For the text-containing cell, return its midpoint in [X, Y] coordinate format. 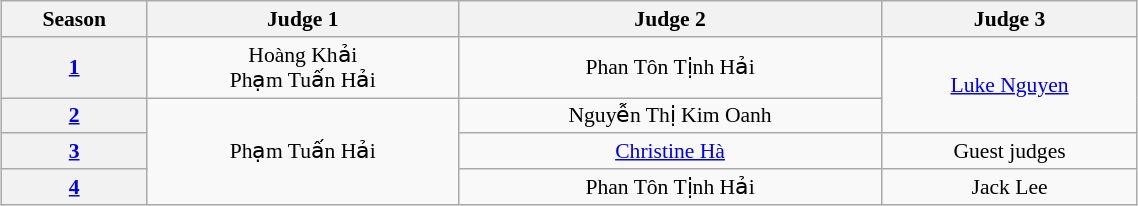
Jack Lee [1010, 187]
Judge 1 [302, 19]
2 [74, 116]
Judge 2 [670, 19]
Luke Nguyen [1010, 86]
Christine Hà [670, 152]
Season [74, 19]
Hoàng KhảiPhạm Tuấn Hải [302, 68]
4 [74, 187]
Nguyễn Thị Kim Oanh [670, 116]
Phạm Tuấn Hải [302, 152]
Guest judges [1010, 152]
3 [74, 152]
1 [74, 68]
Judge 3 [1010, 19]
